Detect which cell encompasses the target text, then output its [x, y] center coordinate. 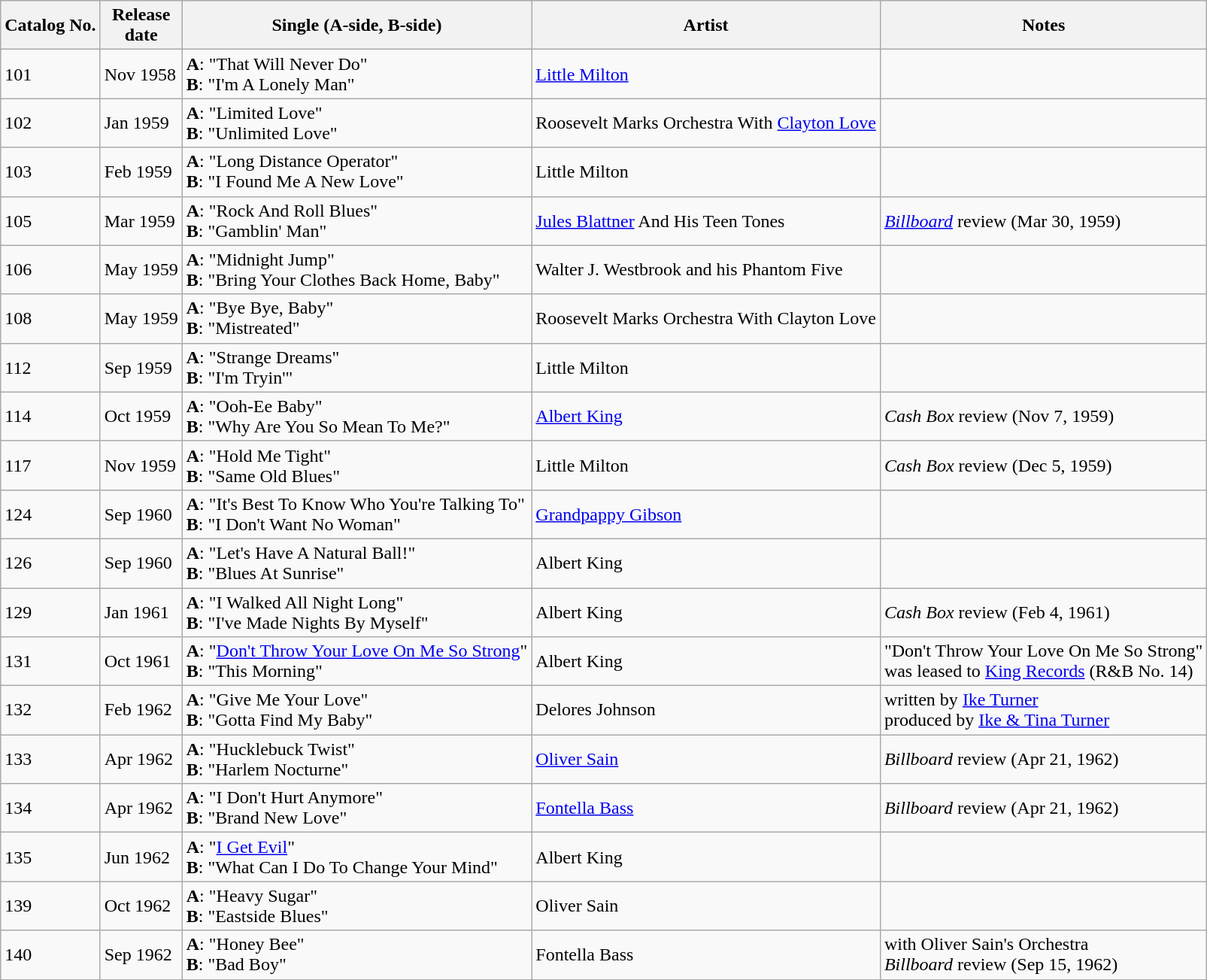
Single (A-side, B-side) [356, 26]
112 [50, 367]
135 [50, 857]
A: "Let's Have A Natural Ball!"B: "Blues At Sunrise" [356, 563]
A: "Hold Me Tight"B: "Same Old Blues" [356, 465]
Nov 1958 [141, 74]
"Don't Throw Your Love On Me So Strong"was leased to King Records (R&B No. 14) [1044, 662]
Oct 1959 [141, 417]
102 [50, 123]
103 [50, 171]
126 [50, 563]
Cash Box review (Feb 4, 1961) [1044, 612]
A: "Hucklebuck Twist"B: "Harlem Nocturne" [356, 760]
Feb 1962 [141, 710]
105 [50, 221]
A: "Long Distance Operator"B: "I Found Me A New Love" [356, 171]
114 [50, 417]
Mar 1959 [141, 221]
134 [50, 808]
A: "Heavy Sugar"B: "Eastside Blues" [356, 906]
124 [50, 514]
133 [50, 760]
Oct 1961 [141, 662]
Cash Box review (Nov 7, 1959) [1044, 417]
A: "Midnight Jump"B: "Bring Your Clothes Back Home, Baby" [356, 269]
written by Ike Turnerproduced by Ike & Tina Turner [1044, 710]
A: "I Walked All Night Long"B: "I've Made Nights By Myself" [356, 612]
129 [50, 612]
Jan 1959 [141, 123]
117 [50, 465]
132 [50, 710]
Notes [1044, 26]
A: "Give Me Your Love"B: "Gotta Find My Baby" [356, 710]
Jan 1961 [141, 612]
A: "Limited Love"B: "Unlimited Love" [356, 123]
Sep 1959 [141, 367]
A: "That Will Never Do"B: "I'm A Lonely Man" [356, 74]
Jules Blattner And His Teen Tones [706, 221]
Releasedate [141, 26]
108 [50, 319]
Feb 1959 [141, 171]
Artist [706, 26]
Oct 1962 [141, 906]
A: "Don't Throw Your Love On Me So Strong"B: "This Morning" [356, 662]
Walter J. Westbrook and his Phantom Five [706, 269]
131 [50, 662]
A: "I Don't Hurt Anymore"B: "Brand New Love" [356, 808]
Grandpappy Gibson [706, 514]
Cash Box review (Dec 5, 1959) [1044, 465]
A: "Honey Bee"B: "Bad Boy" [356, 955]
Billboard review (Mar 30, 1959) [1044, 221]
A: "It's Best To Know Who You're Talking To"B: "I Don't Want No Woman" [356, 514]
Sep 1962 [141, 955]
A: "Strange Dreams"B: "I'm Tryin'" [356, 367]
A: "Ooh-Ee Baby"B: "Why Are You So Mean To Me?" [356, 417]
Nov 1959 [141, 465]
101 [50, 74]
140 [50, 955]
with Oliver Sain's OrchestraBillboard review (Sep 15, 1962) [1044, 955]
Catalog No. [50, 26]
Jun 1962 [141, 857]
A: "Bye Bye, Baby"B: "Mistreated" [356, 319]
Delores Johnson [706, 710]
A: "I Get Evil"B: "What Can I Do To Change Your Mind" [356, 857]
106 [50, 269]
139 [50, 906]
A: "Rock And Roll Blues"B: "Gamblin' Man" [356, 221]
